Search for the cell housing the specified text and yield its (X, Y) center coordinate. 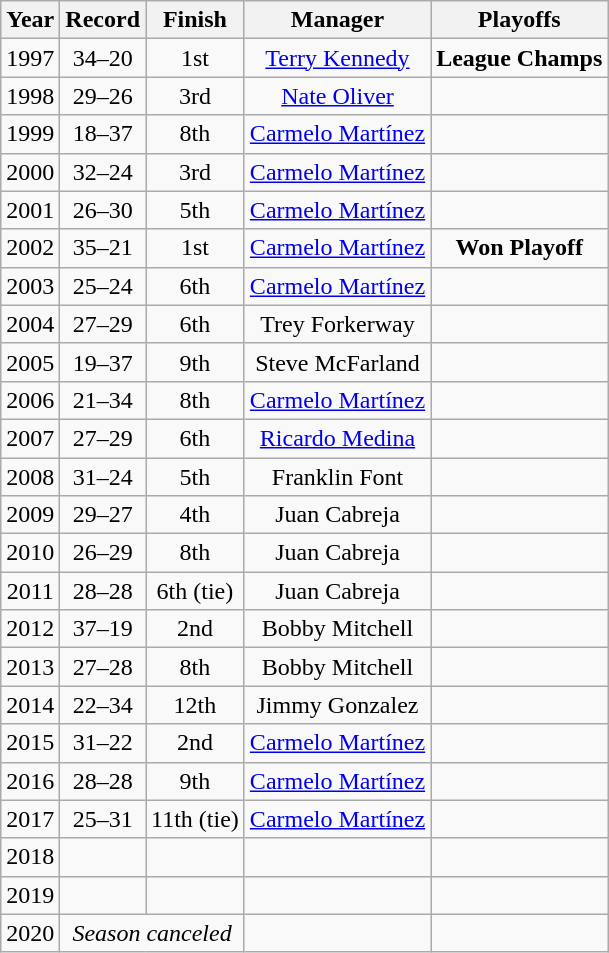
2013 (30, 667)
Terry Kennedy (337, 58)
27–28 (103, 667)
2008 (30, 477)
19–37 (103, 362)
31–24 (103, 477)
2005 (30, 362)
League Champs (520, 58)
Nate Oliver (337, 96)
26–29 (103, 553)
2015 (30, 743)
Jimmy Gonzalez (337, 705)
Year (30, 20)
1997 (30, 58)
Trey Forkerway (337, 324)
18–37 (103, 134)
22–34 (103, 705)
Ricardo Medina (337, 438)
29–27 (103, 515)
11th (tie) (196, 819)
Finish (196, 20)
32–24 (103, 172)
Record (103, 20)
2009 (30, 515)
2014 (30, 705)
Steve McFarland (337, 362)
34–20 (103, 58)
21–34 (103, 400)
2012 (30, 629)
31–22 (103, 743)
4th (196, 515)
2007 (30, 438)
2001 (30, 210)
2002 (30, 248)
2010 (30, 553)
29–26 (103, 96)
Playoffs (520, 20)
Manager (337, 20)
2018 (30, 857)
2006 (30, 400)
1998 (30, 96)
2017 (30, 819)
2004 (30, 324)
25–31 (103, 819)
2003 (30, 286)
2011 (30, 591)
Won Playoff (520, 248)
12th (196, 705)
2016 (30, 781)
2020 (30, 933)
Franklin Font (337, 477)
Season canceled (152, 933)
1999 (30, 134)
25–24 (103, 286)
37–19 (103, 629)
26–30 (103, 210)
2019 (30, 895)
2000 (30, 172)
35–21 (103, 248)
6th (tie) (196, 591)
